Return [x, y] of the center of cell containing provided text 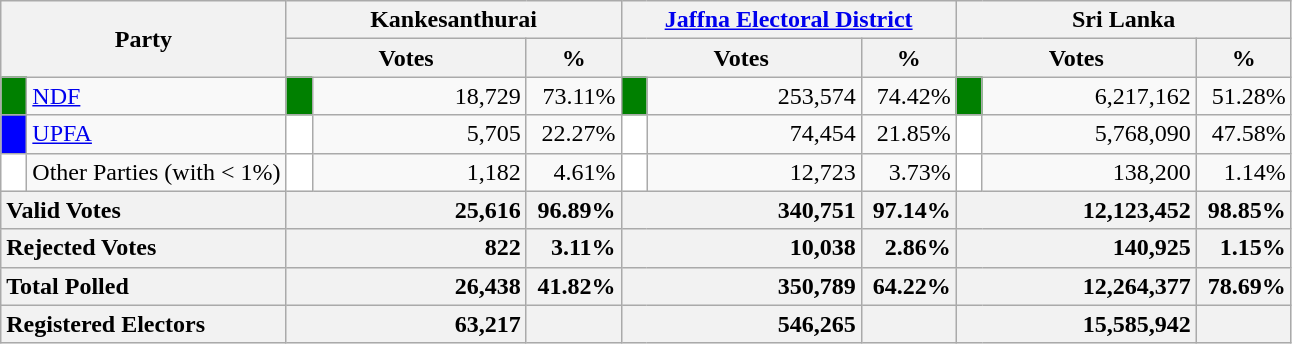
Party [144, 39]
15,585,942 [1076, 324]
3.73% [908, 172]
253,574 [754, 96]
12,123,452 [1076, 210]
73.11% [574, 96]
NDF [156, 96]
12,723 [754, 172]
47.58% [1244, 134]
18,729 [419, 96]
41.82% [574, 286]
Jaffna Electoral District [788, 20]
98.85% [1244, 210]
26,438 [406, 286]
340,751 [741, 210]
138,200 [1089, 172]
Valid Votes [144, 210]
25,616 [406, 210]
12,264,377 [1076, 286]
6,217,162 [1089, 96]
1.15% [1244, 248]
63,217 [406, 324]
Total Polled [144, 286]
Sri Lanka [1124, 20]
Rejected Votes [144, 248]
96.89% [574, 210]
1,182 [419, 172]
22.27% [574, 134]
822 [406, 248]
51.28% [1244, 96]
21.85% [908, 134]
3.11% [574, 248]
546,265 [741, 324]
140,925 [1076, 248]
UPFA [156, 134]
4.61% [574, 172]
78.69% [1244, 286]
Other Parties (with < 1%) [156, 172]
Kankesanthurai [454, 20]
74,454 [754, 134]
350,789 [741, 286]
64.22% [908, 286]
1.14% [1244, 172]
2.86% [908, 248]
Registered Electors [144, 324]
5,705 [419, 134]
74.42% [908, 96]
5,768,090 [1089, 134]
97.14% [908, 210]
10,038 [741, 248]
